Locate the cell with the specified text and output its [x, y] center coordinate. 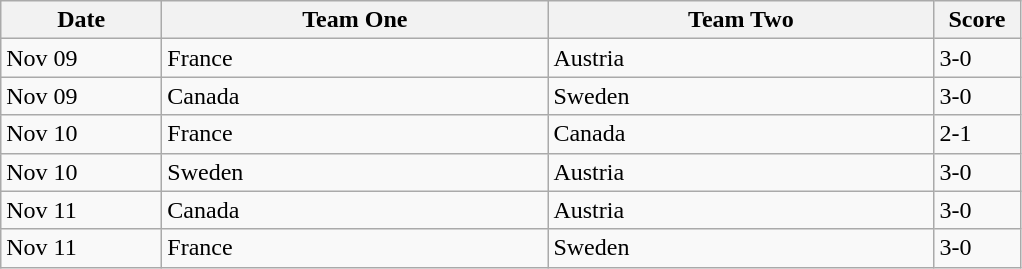
Score [977, 20]
Team Two [741, 20]
Date [82, 20]
Team One [355, 20]
2-1 [977, 134]
